Search for the cell housing the specified text and yield its [x, y] center coordinate. 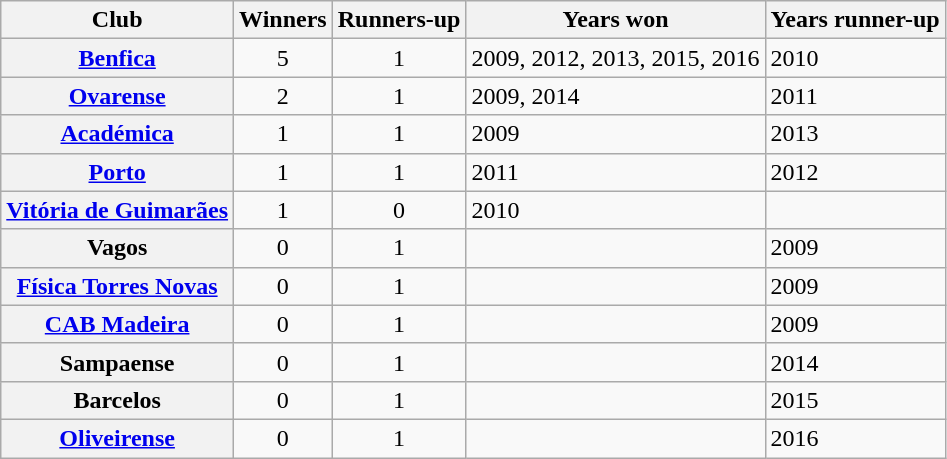
Vagos [118, 248]
Porto [118, 172]
Benfica [118, 58]
2012 [855, 172]
2016 [855, 438]
5 [284, 58]
2009, 2014 [616, 96]
Runners-up [399, 20]
Barcelos [118, 400]
2015 [855, 400]
Winners [284, 20]
2 [284, 96]
2013 [855, 134]
2014 [855, 362]
Oliveirense [118, 438]
CAB Madeira [118, 324]
Club [118, 20]
Ovarense [118, 96]
Sampaense [118, 362]
Física Torres Novas [118, 286]
Vitória de Guimarães [118, 210]
Académica [118, 134]
2009, 2012, 2013, 2015, 2016 [616, 58]
Years runner-up [855, 20]
Years won [616, 20]
